Find where the given text appears and provide that cell's center as [X, Y] coordinate. 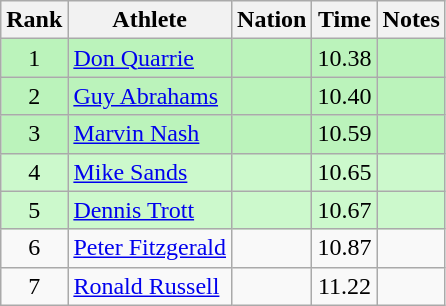
10.65 [344, 172]
10.59 [344, 134]
Notes [411, 20]
Nation [272, 20]
Dennis Trott [150, 210]
Marvin Nash [150, 134]
10.87 [344, 248]
4 [34, 172]
6 [34, 248]
11.22 [344, 286]
Time [344, 20]
10.38 [344, 58]
10.67 [344, 210]
2 [34, 96]
10.40 [344, 96]
Rank [34, 20]
Peter Fitzgerald [150, 248]
3 [34, 134]
Athlete [150, 20]
Don Quarrie [150, 58]
Ronald Russell [150, 286]
Guy Abrahams [150, 96]
1 [34, 58]
Mike Sands [150, 172]
5 [34, 210]
7 [34, 286]
